For the text-containing cell, return its midpoint in (X, Y) coordinate format. 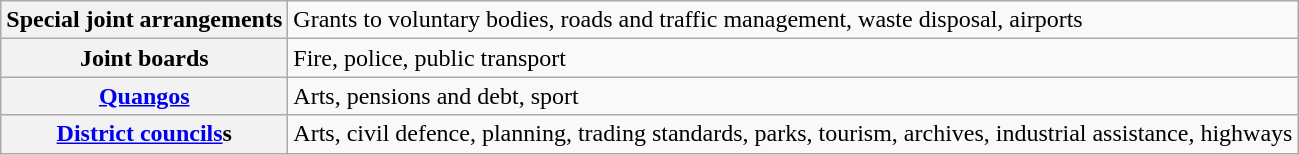
Arts, civil defence, planning, trading standards, parks, tourism, archives, industrial assistance, highways (793, 134)
Fire, police, public transport (793, 58)
Arts, pensions and debt, sport (793, 96)
Grants to voluntary bodies, roads and traffic management, waste disposal, airports (793, 20)
Special joint arrangements (144, 20)
Joint boards (144, 58)
District councilss (144, 134)
Quangos (144, 96)
